For the text-containing cell, return its midpoint in (x, y) coordinate format. 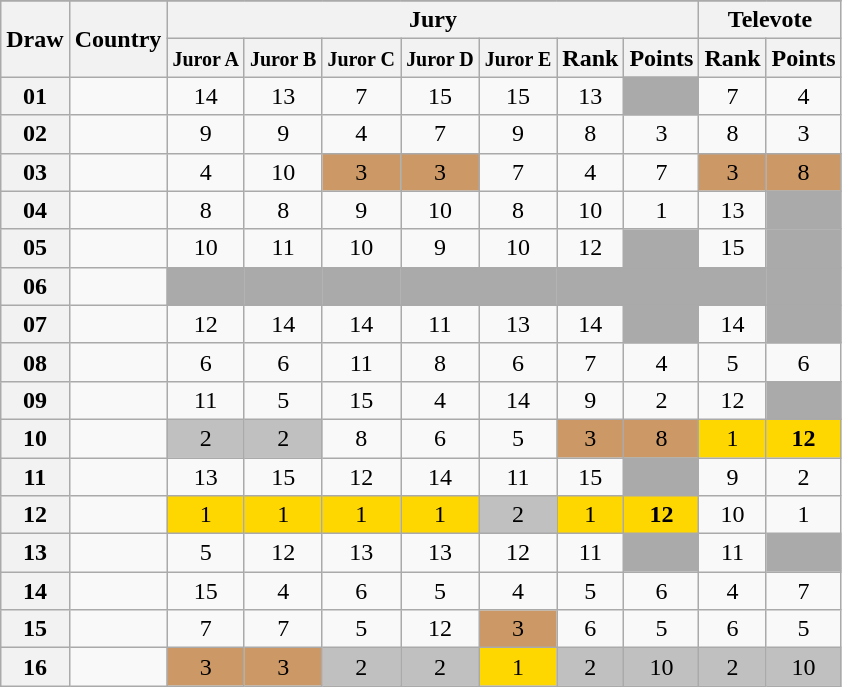
Juror A (206, 58)
05 (35, 248)
Jury (433, 20)
01 (35, 96)
02 (35, 134)
03 (35, 172)
07 (35, 324)
08 (35, 362)
04 (35, 210)
Country (118, 39)
Juror E (518, 58)
09 (35, 400)
16 (35, 667)
06 (35, 286)
Draw (35, 39)
Juror C (362, 58)
Juror B (283, 58)
Televote (770, 20)
Juror D (440, 58)
